Extract the [x, y] coordinate from the center of the cell holding the provided text.  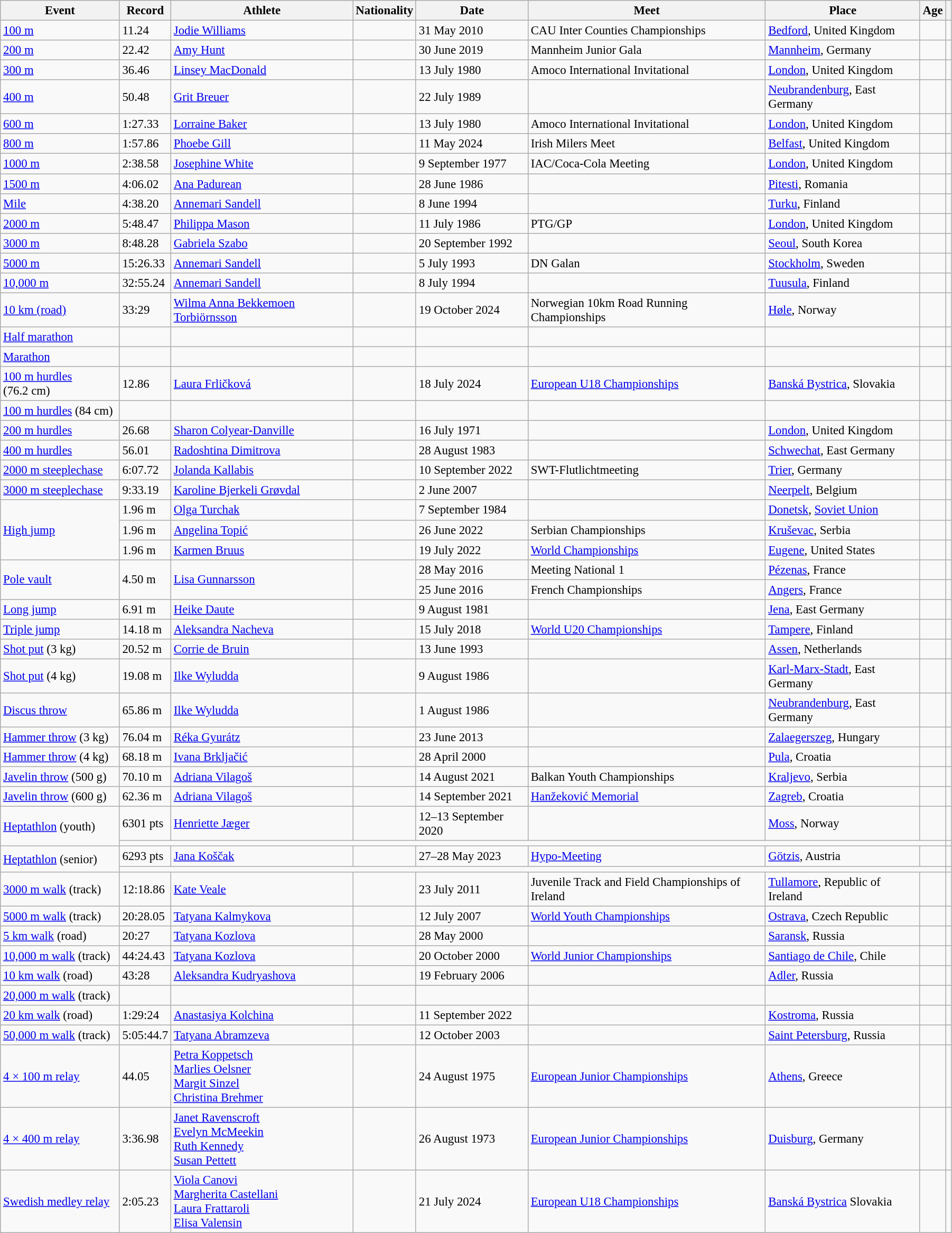
20:28.05 [145, 916]
12:18.86 [145, 889]
2:05.23 [145, 1201]
24 August 1975 [472, 1077]
10 km (road) [60, 310]
2 June 2007 [472, 490]
76.04 m [145, 737]
World Championships [647, 550]
Angelina Topić [262, 530]
Banská Bystrica, Slovakia [843, 384]
6.91 m [145, 610]
Jena, East Germany [843, 610]
Javelin throw (500 g) [60, 777]
Triple jump [60, 629]
400 m hurdles [60, 451]
5000 m [60, 263]
Tatyana Kalmykova [262, 916]
3000 m steeplechase [60, 490]
Record [145, 11]
Zalaegerszeg, Hungary [843, 737]
9:33.19 [145, 490]
20.52 m [145, 649]
Place [843, 11]
44:24.43 [145, 956]
200 m [60, 50]
16 July 1971 [472, 431]
Laura Frličková [262, 384]
Philippa Mason [262, 223]
8:48.28 [145, 243]
Juvenile Track and Field Championships of Ireland [647, 889]
Réka Gyurátz [262, 737]
Ostrava, Czech Republic [843, 916]
65.86 m [145, 710]
Lisa Gunnarsson [262, 579]
Saint Petersburg, Russia [843, 1035]
Grit Breuer [262, 97]
Gabriela Szabo [262, 243]
10,000 m [60, 283]
12.86 [145, 384]
2000 m steeplechase [60, 470]
Shot put (4 kg) [60, 676]
Saransk, Russia [843, 936]
5:48.47 [145, 223]
23 June 2013 [472, 737]
Balkan Youth Championships [647, 777]
3000 m walk (track) [60, 889]
5 km walk (road) [60, 936]
6293 pts [145, 856]
Javelin throw (600 g) [60, 797]
44.05 [145, 1077]
Turku, Finland [843, 203]
Radoshtina Dimitrova [262, 451]
19 October 2024 [472, 310]
Hypo-Meeting [647, 856]
28 April 2000 [472, 757]
Amy Hunt [262, 50]
100 m hurdles (76.2 cm) [60, 384]
Jodie Williams [262, 31]
Viola CanoviMargherita CastellaniLaura FrattaroliElisa Valensin [262, 1201]
28 May 2000 [472, 936]
7 September 1984 [472, 510]
9 August 1986 [472, 676]
1:29:24 [145, 1015]
Age [933, 11]
70.10 m [145, 777]
Høle, Norway [843, 310]
Kostroma, Russia [843, 1015]
Neerpelt, Belgium [843, 490]
Date [472, 11]
Serbian Championships [647, 530]
Stockholm, Sweden [843, 263]
15 July 2018 [472, 629]
32:55.24 [145, 283]
Pitesti, Romania [843, 184]
Jolanda Kallabis [262, 470]
56.01 [145, 451]
11 July 1986 [472, 223]
20,000 m walk (track) [60, 995]
28 May 2016 [472, 569]
4:06.02 [145, 184]
Eugene, United States [843, 550]
25 June 2016 [472, 590]
World U20 Championships [647, 629]
Long jump [60, 610]
Hammer throw (4 kg) [60, 757]
14 September 2021 [472, 797]
Kruševac, Serbia [843, 530]
18 July 2024 [472, 384]
Hanžeković Memorial [647, 797]
68.18 m [145, 757]
19.08 m [145, 676]
10 September 2022 [472, 470]
Santiago de Chile, Chile [843, 956]
Angers, France [843, 590]
3:36.98 [145, 1139]
11 May 2024 [472, 144]
400 m [60, 97]
14.18 m [145, 629]
6301 pts [145, 824]
12–13 September 2020 [472, 824]
Assen, Netherlands [843, 649]
World Junior Championships [647, 956]
Adler, Russia [843, 976]
15:26.33 [145, 263]
100 m [60, 31]
1:57.86 [145, 144]
600 m [60, 124]
Corrie de Bruin [262, 649]
Heptathlon (senior) [60, 859]
1:27.33 [145, 124]
100 m hurdles (84 cm) [60, 411]
20:27 [145, 936]
Wilma Anna Bekkemoen Torbiörnsson [262, 310]
High jump [60, 530]
Karmen Bruus [262, 550]
Swedish medley relay [60, 1201]
Kate Veale [262, 889]
Aleksandra Kudryashova [262, 976]
Tuusula, Finland [843, 283]
Ivana Brkljačić [262, 757]
Olga Turchak [262, 510]
Lorraine Baker [262, 124]
Petra KoppetschMarlies OelsnerMargit SinzelChristina Brehmer [262, 1077]
6:07.72 [145, 470]
36.46 [145, 70]
26 June 2022 [472, 530]
Donetsk, Soviet Union [843, 510]
Karoline Bjerkeli Grøvdal [262, 490]
10,000 m walk (track) [60, 956]
26.68 [145, 431]
Henriette Jæger [262, 824]
Tampere, Finland [843, 629]
200 m hurdles [60, 431]
Tatyana Abramzeva [262, 1035]
4 × 100 m relay [60, 1077]
5 July 1993 [472, 263]
27–28 May 2023 [472, 856]
23 July 2011 [472, 889]
26 August 1973 [472, 1139]
Karl-Marx-Stadt, East Germany [843, 676]
World Youth Championships [647, 916]
31 May 2010 [472, 31]
Linsey MacDonald [262, 70]
2000 m [60, 223]
IAC/Coca-Cola Meeting [647, 164]
9 September 1977 [472, 164]
Ana Padurean [262, 184]
Meet [647, 11]
SWT-Flutlichtmeeting [647, 470]
Tullamore, Republic of Ireland [843, 889]
30 June 2019 [472, 50]
11.24 [145, 31]
Moss, Norway [843, 824]
43:28 [145, 976]
1000 m [60, 164]
22.42 [145, 50]
28 June 1986 [472, 184]
Schwechat, East Germany [843, 451]
Shot put (3 kg) [60, 649]
20 September 1992 [472, 243]
Norwegian 10km Road Running Championships [647, 310]
4.50 m [145, 579]
8 July 1994 [472, 283]
Götzis, Austria [843, 856]
Athens, Greece [843, 1077]
Anastasiya Kolchina [262, 1015]
Half marathon [60, 337]
Sharon Colyear-Danville [262, 431]
CAU Inter Counties Championships [647, 31]
2:38.58 [145, 164]
French Championships [647, 590]
5000 m walk (track) [60, 916]
21 July 2024 [472, 1201]
Zagreb, Croatia [843, 797]
Mannheim, Germany [843, 50]
Hammer throw (3 kg) [60, 737]
1 August 1986 [472, 710]
Belfast, United Kingdom [843, 144]
10 km walk (road) [60, 976]
Event [60, 11]
5:05:44.7 [145, 1035]
12 October 2003 [472, 1035]
800 m [60, 144]
Pole vault [60, 579]
Josephine White [262, 164]
50.48 [145, 97]
Discus throw [60, 710]
Nationality [385, 11]
22 July 1989 [472, 97]
28 August 1983 [472, 451]
Irish Milers Meet [647, 144]
19 February 2006 [472, 976]
Mile [60, 203]
12 July 2007 [472, 916]
4 × 400 m relay [60, 1139]
PTG/GP [647, 223]
33:29 [145, 310]
Heike Daute [262, 610]
DN Galan [647, 263]
Aleksandra Nacheva [262, 629]
4:38.20 [145, 203]
Duisburg, Germany [843, 1139]
Pula, Croatia [843, 757]
20 km walk (road) [60, 1015]
300 m [60, 70]
1500 m [60, 184]
Marathon [60, 357]
Jana Koščak [262, 856]
Banská Bystrica Slovakia [843, 1201]
Mannheim Junior Gala [647, 50]
Meeting National 1 [647, 569]
Trier, Germany [843, 470]
13 June 1993 [472, 649]
62.36 m [145, 797]
19 July 2022 [472, 550]
Kraljevo, Serbia [843, 777]
Seoul, South Korea [843, 243]
9 August 1981 [472, 610]
8 June 1994 [472, 203]
20 October 2000 [472, 956]
50,000 m walk (track) [60, 1035]
Phoebe Gill [262, 144]
Pézenas, France [843, 569]
Heptathlon (youth) [60, 826]
Janet RavenscroftEvelyn McMeekinRuth KennedySusan Pettett [262, 1139]
3000 m [60, 243]
14 August 2021 [472, 777]
Athlete [262, 11]
Bedford, United Kingdom [843, 31]
11 September 2022 [472, 1015]
